Determine the (X, Y) coordinate at the center of the cell enclosing the given text.  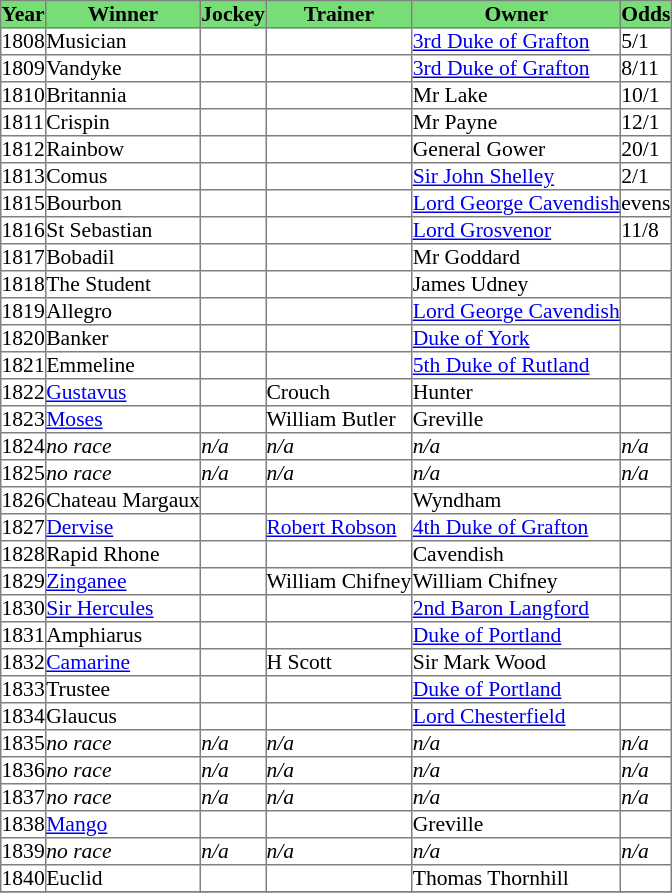
Banker (122, 338)
Amphiarus (122, 636)
1834 (24, 716)
1809 (24, 68)
2/1 (646, 176)
1838 (24, 824)
Odds (646, 14)
Rapid Rhone (122, 554)
Allegro (122, 312)
Sir Hercules (122, 608)
Mango (122, 824)
Bobadil (122, 258)
1831 (24, 636)
1817 (24, 258)
Winner (122, 14)
Zinganee (122, 582)
Moses (122, 420)
10/1 (646, 96)
1832 (24, 662)
1819 (24, 312)
Lord Chesterfield (516, 716)
Chateau Margaux (122, 500)
Euclid (122, 878)
Comus (122, 176)
1835 (24, 744)
1808 (24, 42)
1833 (24, 690)
5th Duke of Rutland (516, 366)
General Gower (516, 150)
4th Duke of Grafton (516, 528)
1812 (24, 150)
1815 (24, 204)
20/1 (646, 150)
8/11 (646, 68)
Sir Mark Wood (516, 662)
Year (24, 14)
Lord Grosvenor (516, 230)
Musician (122, 42)
1840 (24, 878)
Wyndham (516, 500)
Trustee (122, 690)
evens (646, 204)
Jockey (234, 14)
2nd Baron Langford (516, 608)
Owner (516, 14)
5/1 (646, 42)
1818 (24, 284)
Hunter (516, 392)
1823 (24, 420)
Camarine (122, 662)
1830 (24, 608)
1826 (24, 500)
St Sebastian (122, 230)
H Scott (339, 662)
Thomas Thornhill (516, 878)
Rainbow (122, 150)
Glaucus (122, 716)
12/1 (646, 122)
Robert Robson (339, 528)
11/8 (646, 230)
Duke of York (516, 338)
William Butler (339, 420)
Bourbon (122, 204)
1811 (24, 122)
1828 (24, 554)
1825 (24, 474)
Emmeline (122, 366)
1813 (24, 176)
1816 (24, 230)
Vandyke (122, 68)
Cavendish (516, 554)
1822 (24, 392)
The Student (122, 284)
Crouch (339, 392)
1837 (24, 798)
Britannia (122, 96)
1827 (24, 528)
1824 (24, 446)
Sir John Shelley (516, 176)
James Udney (516, 284)
Dervise (122, 528)
Crispin (122, 122)
1839 (24, 852)
1836 (24, 770)
Mr Goddard (516, 258)
1810 (24, 96)
1821 (24, 366)
Gustavus (122, 392)
Trainer (339, 14)
1820 (24, 338)
Mr Lake (516, 96)
Mr Payne (516, 122)
1829 (24, 582)
